Identify which cell holds the provided text, then report its [X, Y] central coordinate. 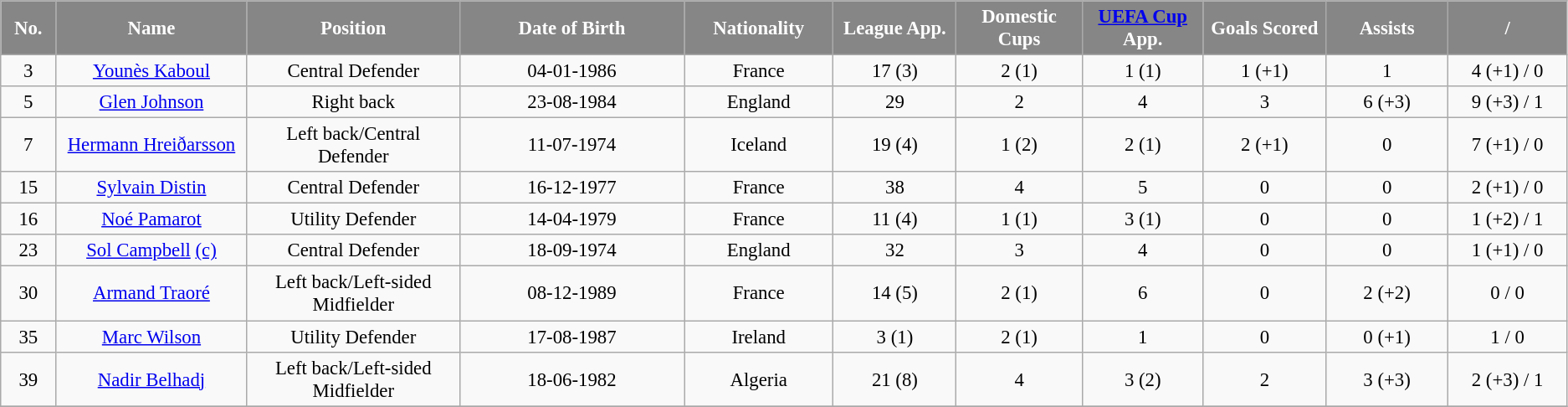
7 (+1) / 0 [1508, 146]
23-08-1984 [571, 102]
Hermann Hreiðarsson [151, 146]
38 [895, 188]
1 (2) [1019, 146]
UEFA Cup App. [1143, 28]
39 [28, 379]
11 (4) [895, 219]
Date of Birth [571, 28]
Position [353, 28]
30 [28, 293]
17-08-1987 [571, 337]
2 (+3) / 1 [1508, 379]
16 [28, 219]
2 (+1) [1264, 146]
0 (+1) [1387, 337]
Sylvain Distin [151, 188]
Right back [353, 102]
35 [28, 337]
29 [895, 102]
15 [28, 188]
Goals Scored [1264, 28]
17 (3) [895, 71]
18-09-1974 [571, 250]
1 (+1) [1264, 71]
Nationality [759, 28]
Younès Kaboul [151, 71]
4 (+1) / 0 [1508, 71]
2 (+2) [1387, 293]
1 (+2) / 1 [1508, 219]
Glen Johnson [151, 102]
Iceland [759, 146]
1 / 0 [1508, 337]
No. [28, 28]
7 [28, 146]
21 (8) [895, 379]
Name [151, 28]
3 (2) [1143, 379]
Ireland [759, 337]
11-07-1974 [571, 146]
2 (+1) / 0 [1508, 188]
08-12-1989 [571, 293]
3 (+3) [1387, 379]
18-06-1982 [571, 379]
/ [1508, 28]
Left back/Central Defender [353, 146]
Marc Wilson [151, 337]
0 / 0 [1508, 293]
Sol Campbell (c) [151, 250]
32 [895, 250]
14-04-1979 [571, 219]
6 (+3) [1387, 102]
League App. [895, 28]
Noé Pamarot [151, 219]
Assists [1387, 28]
19 (4) [895, 146]
14 (5) [895, 293]
16-12-1977 [571, 188]
Algeria [759, 379]
6 [1143, 293]
Domestic Cups [1019, 28]
Nadir Belhadj [151, 379]
Armand Traoré [151, 293]
23 [28, 250]
1 (+1) / 0 [1508, 250]
04-01-1986 [571, 71]
9 (+3) / 1 [1508, 102]
